Capture the cell that displays the provided text and extract its [X, Y] central coordinate. 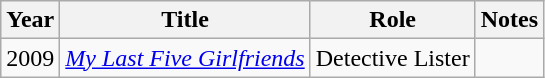
My Last Five Girlfriends [185, 58]
Year [30, 20]
Title [185, 20]
Notes [509, 20]
Role [392, 20]
Detective Lister [392, 58]
2009 [30, 58]
